Output the (x, y) coordinate of the center of the cell containing the given text.  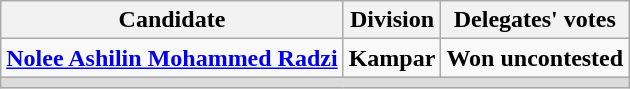
Delegates' votes (535, 20)
Kampar (392, 58)
Nolee Ashilin Mohammed Radzi (172, 58)
Won uncontested (535, 58)
Candidate (172, 20)
Division (392, 20)
